Output the [X, Y] coordinate of the center of the cell containing the given text.  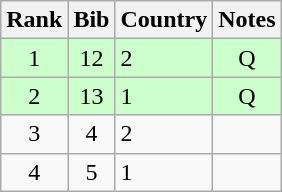
13 [92, 96]
12 [92, 58]
Country [164, 20]
5 [92, 172]
Notes [247, 20]
Rank [34, 20]
3 [34, 134]
Bib [92, 20]
